Identify which cell holds the provided text, then report its [x, y] central coordinate. 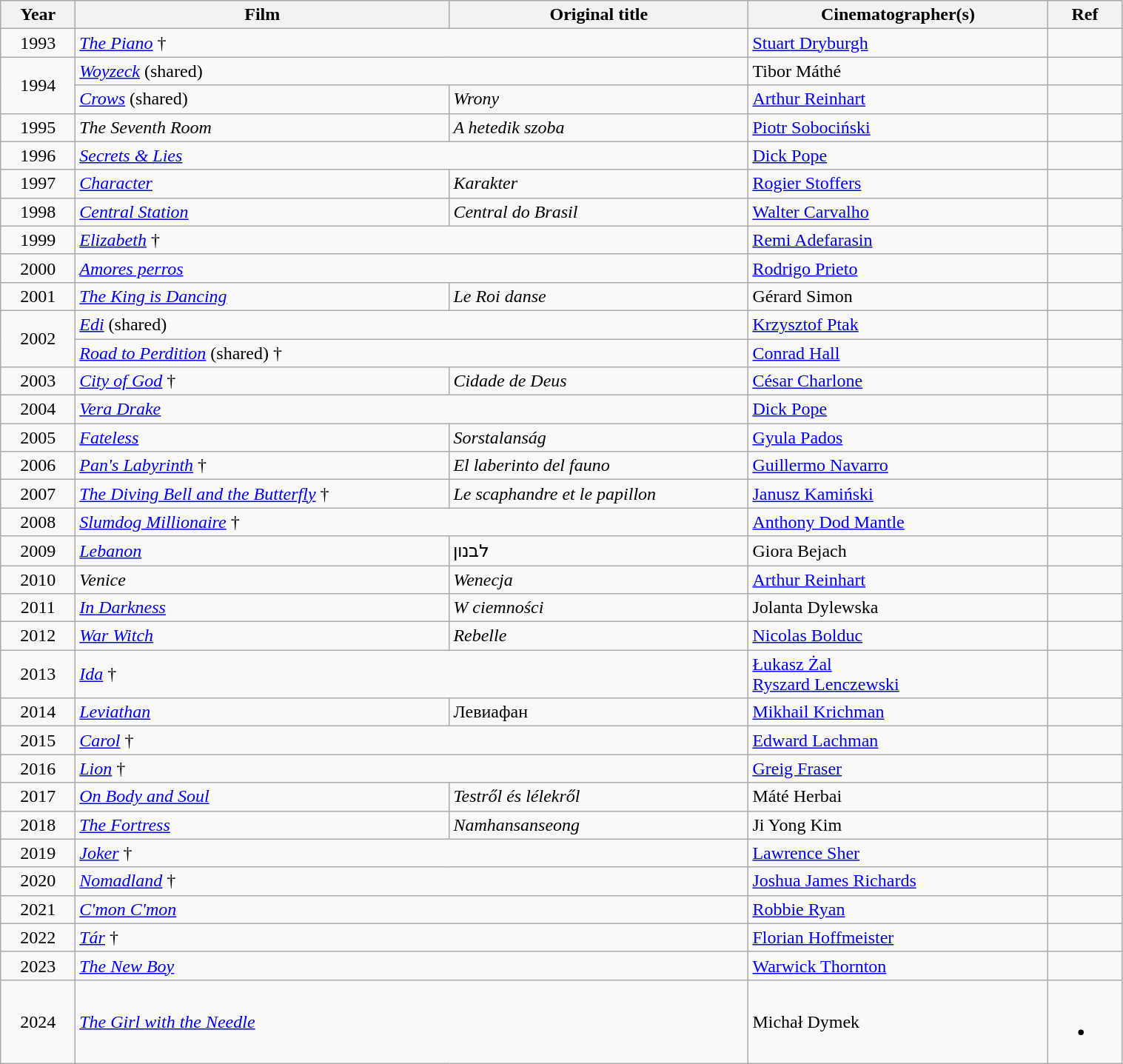
2017 [38, 797]
Secrets & Lies [412, 155]
2018 [38, 825]
Vera Drake [412, 409]
The New Boy [412, 966]
2011 [38, 608]
Tibor Máthé [898, 71]
2000 [38, 268]
Robbie Ryan [898, 909]
Anthony Dod Mantle [898, 522]
Gyula Pados [898, 438]
Le scaphandre et le papillon [599, 494]
1997 [38, 184]
In Darkness [262, 608]
Wrony [599, 99]
Giora Bejach [898, 551]
Crows (shared) [262, 99]
Character [262, 184]
Michał Dymek [898, 1022]
Venice [262, 580]
On Body and Soul [262, 797]
Slumdog Millionaire † [412, 522]
The Piano † [412, 43]
Wenecja [599, 580]
Krzysztof Ptak [898, 324]
Edward Lachman [898, 740]
1996 [38, 155]
2022 [38, 937]
Fateless [262, 438]
1993 [38, 43]
Rogier Stoffers [898, 184]
Greig Fraser [898, 769]
The Fortress [262, 825]
Ida † [412, 674]
Namhansanseong [599, 825]
Mikhail Krichman [898, 712]
לבנון [599, 551]
Conrad Hall [898, 353]
A hetedik szoba [599, 127]
Central do Brasil [599, 212]
Lebanon [262, 551]
César Charlone [898, 381]
Ref [1085, 15]
2002 [38, 338]
2014 [38, 712]
1994 [38, 85]
Tár † [412, 937]
Stuart Dryburgh [898, 43]
El laberinto del fauno [599, 466]
2009 [38, 551]
C'mon C'mon [412, 909]
Joshua James Richards [898, 881]
2012 [38, 636]
1995 [38, 127]
Cidade de Deus [599, 381]
Original title [599, 15]
Gérard Simon [898, 296]
Road to Perdition (shared) † [412, 353]
2016 [38, 769]
The Girl with the Needle [412, 1022]
Ji Yong Kim [898, 825]
Jolanta Dylewska [898, 608]
Rebelle [599, 636]
Nomadland † [412, 881]
Левиафан [599, 712]
The King is Dancing [262, 296]
Lawrence Sher [898, 853]
W ciemności [599, 608]
Woyzeck (shared) [412, 71]
2006 [38, 466]
2023 [38, 966]
Year [38, 15]
War Witch [262, 636]
Janusz Kamiński [898, 494]
Guillermo Navarro [898, 466]
2021 [38, 909]
2010 [38, 580]
2013 [38, 674]
Łukasz Żal Ryszard Lenczewski [898, 674]
Lion † [412, 769]
Cinematographer(s) [898, 15]
1999 [38, 240]
2007 [38, 494]
Rodrigo Prieto [898, 268]
Le Roi danse [599, 296]
Sorstalanság [599, 438]
Pan's Labyrinth † [262, 466]
Nicolas Bolduc [898, 636]
Remi Adefarasin [898, 240]
Leviathan [262, 712]
2015 [38, 740]
Testről és lélekről [599, 797]
2008 [38, 522]
Joker † [412, 853]
Warwick Thornton [898, 966]
2024 [38, 1022]
The Diving Bell and the Butterfly † [262, 494]
City of God † [262, 381]
Central Station [262, 212]
Amores perros [412, 268]
2001 [38, 296]
Walter Carvalho [898, 212]
Edi (shared) [412, 324]
Carol † [412, 740]
Piotr Sobociński [898, 127]
The Seventh Room [262, 127]
Karakter [599, 184]
Elizabeth † [412, 240]
Máté Herbai [898, 797]
2004 [38, 409]
1998 [38, 212]
2003 [38, 381]
2020 [38, 881]
2019 [38, 853]
2005 [38, 438]
Florian Hoffmeister [898, 937]
Film [262, 15]
